Return [x, y] of the center of cell containing provided text 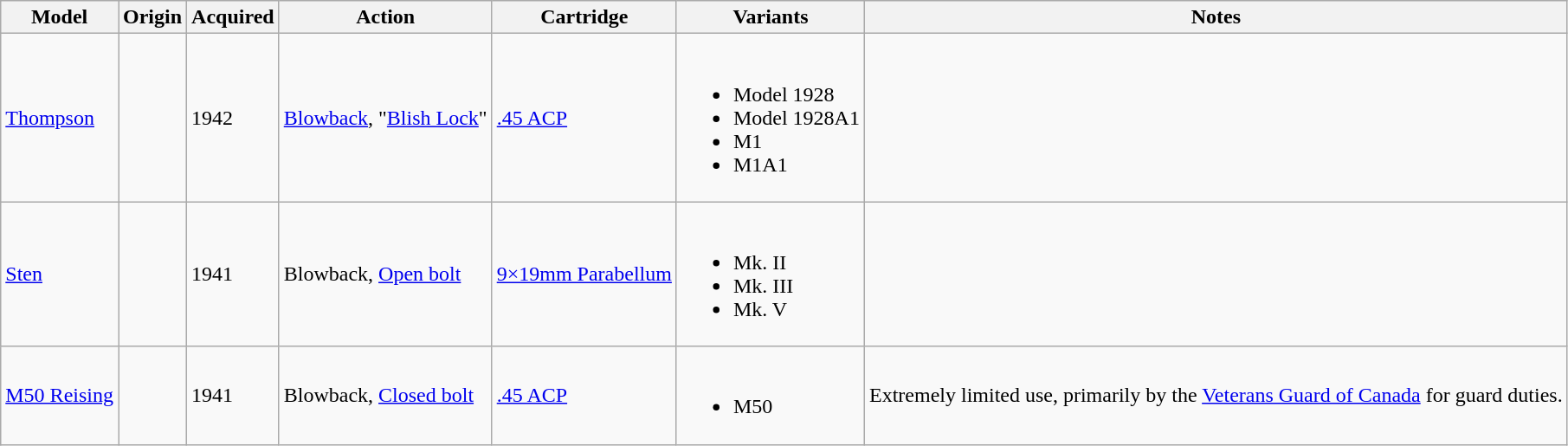
Sten [60, 274]
Extremely limited use, primarily by the Veterans Guard of Canada for guard duties. [1216, 395]
Blowback, Open bolt [385, 274]
1942 [234, 118]
Model 1928Model 1928A1M1M1A1 [771, 118]
M50 Reising [60, 395]
Blowback, Closed bolt [385, 395]
Model [60, 17]
Acquired [234, 17]
Variants [771, 17]
Origin [152, 17]
M50 [771, 395]
Action [385, 17]
Cartridge [584, 17]
Blowback, "Blish Lock" [385, 118]
Notes [1216, 17]
Thompson [60, 118]
Mk. IIMk. IIIMk. V [771, 274]
9×19mm Parabellum [584, 274]
